Scan for the cell matching the given text and deliver its [X, Y] coordinate at center. 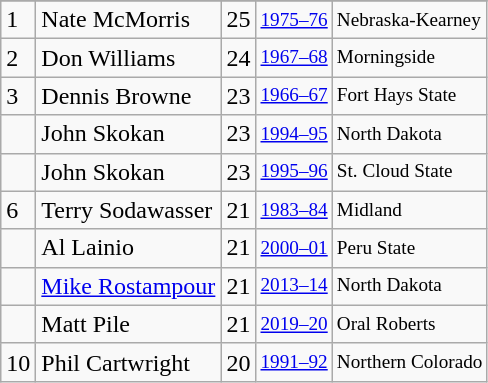
Midland [410, 210]
Northern Colorado [410, 362]
Fort Hays State [410, 96]
2 [18, 58]
Terry Sodawasser [128, 210]
1967–68 [294, 58]
Morningside [410, 58]
Phil Cartwright [128, 362]
1995–96 [294, 172]
1991–92 [294, 362]
St. Cloud State [410, 172]
1 [18, 20]
2000–01 [294, 248]
Don Williams [128, 58]
Peru State [410, 248]
20 [238, 362]
Mike Rostampour [128, 286]
Oral Roberts [410, 324]
Al Lainio [128, 248]
1983–84 [294, 210]
24 [238, 58]
Nebraska-Kearney [410, 20]
1966–67 [294, 96]
1975–76 [294, 20]
10 [18, 362]
2019–20 [294, 324]
1994–95 [294, 134]
Nate McMorris [128, 20]
6 [18, 210]
Dennis Browne [128, 96]
2013–14 [294, 286]
3 [18, 96]
Matt Pile [128, 324]
25 [238, 20]
